Locate the cell with the specified text and output its [x, y] center coordinate. 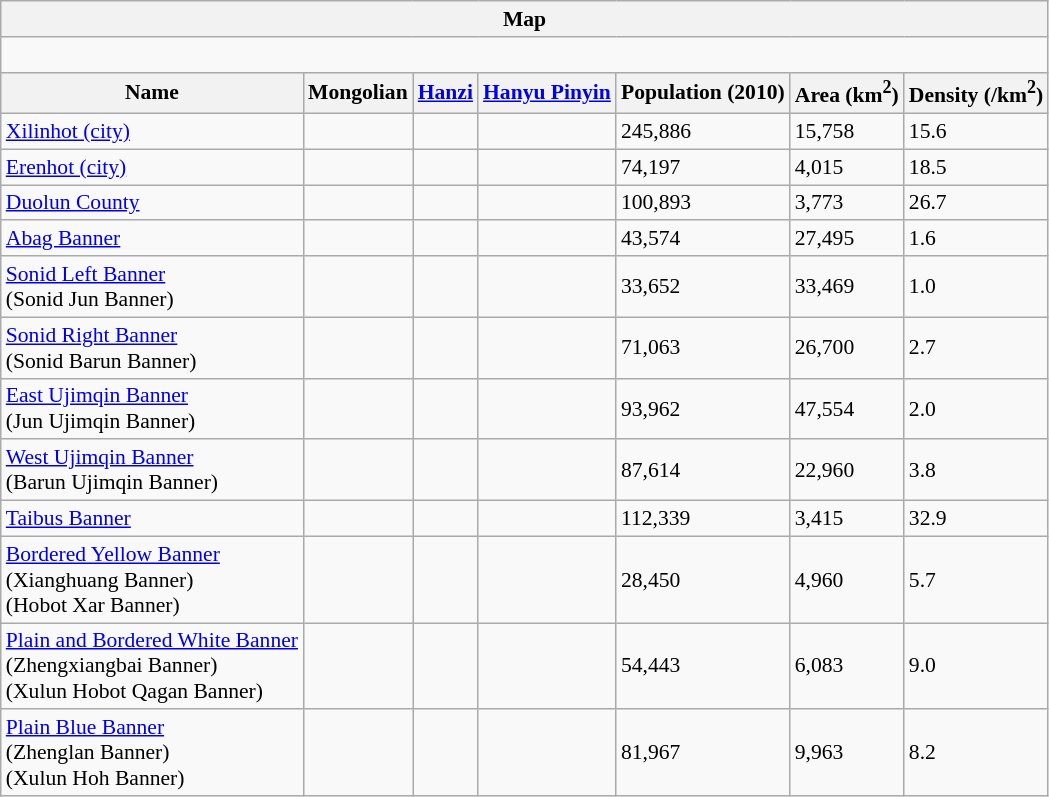
Sonid Left Banner(Sonid Jun Banner) [152, 286]
Sonid Right Banner(Sonid Barun Banner) [152, 348]
18.5 [976, 167]
81,967 [703, 754]
4,015 [847, 167]
26.7 [976, 203]
Name [152, 92]
Area (km2) [847, 92]
54,443 [703, 666]
East Ujimqin Banner(Jun Ujimqin Banner) [152, 408]
47,554 [847, 408]
4,960 [847, 580]
Duolun County [152, 203]
74,197 [703, 167]
3.8 [976, 470]
Hanzi [446, 92]
Density (/km2) [976, 92]
1.0 [976, 286]
3,773 [847, 203]
Plain Blue Banner(Zhenglan Banner)(Xulun Hoh Banner) [152, 754]
West Ujimqin Banner(Barun Ujimqin Banner) [152, 470]
1.6 [976, 239]
8.2 [976, 754]
28,450 [703, 580]
33,652 [703, 286]
2.0 [976, 408]
9.0 [976, 666]
15.6 [976, 132]
15,758 [847, 132]
3,415 [847, 519]
5.7 [976, 580]
22,960 [847, 470]
2.7 [976, 348]
112,339 [703, 519]
245,886 [703, 132]
Abag Banner [152, 239]
Taibus Banner [152, 519]
71,063 [703, 348]
93,962 [703, 408]
Mongolian [358, 92]
26,700 [847, 348]
Bordered Yellow Banner(Xianghuang Banner)(Hobot Xar Banner) [152, 580]
87,614 [703, 470]
43,574 [703, 239]
Population (2010) [703, 92]
9,963 [847, 754]
Xilinhot (city) [152, 132]
33,469 [847, 286]
Map [524, 19]
6,083 [847, 666]
27,495 [847, 239]
32.9 [976, 519]
100,893 [703, 203]
Plain and Bordered White Banner(Zhengxiangbai Banner)(Xulun Hobot Qagan Banner) [152, 666]
Erenhot (city) [152, 167]
Hanyu Pinyin [547, 92]
